Find where the given text appears and provide that cell's center as (x, y) coordinate. 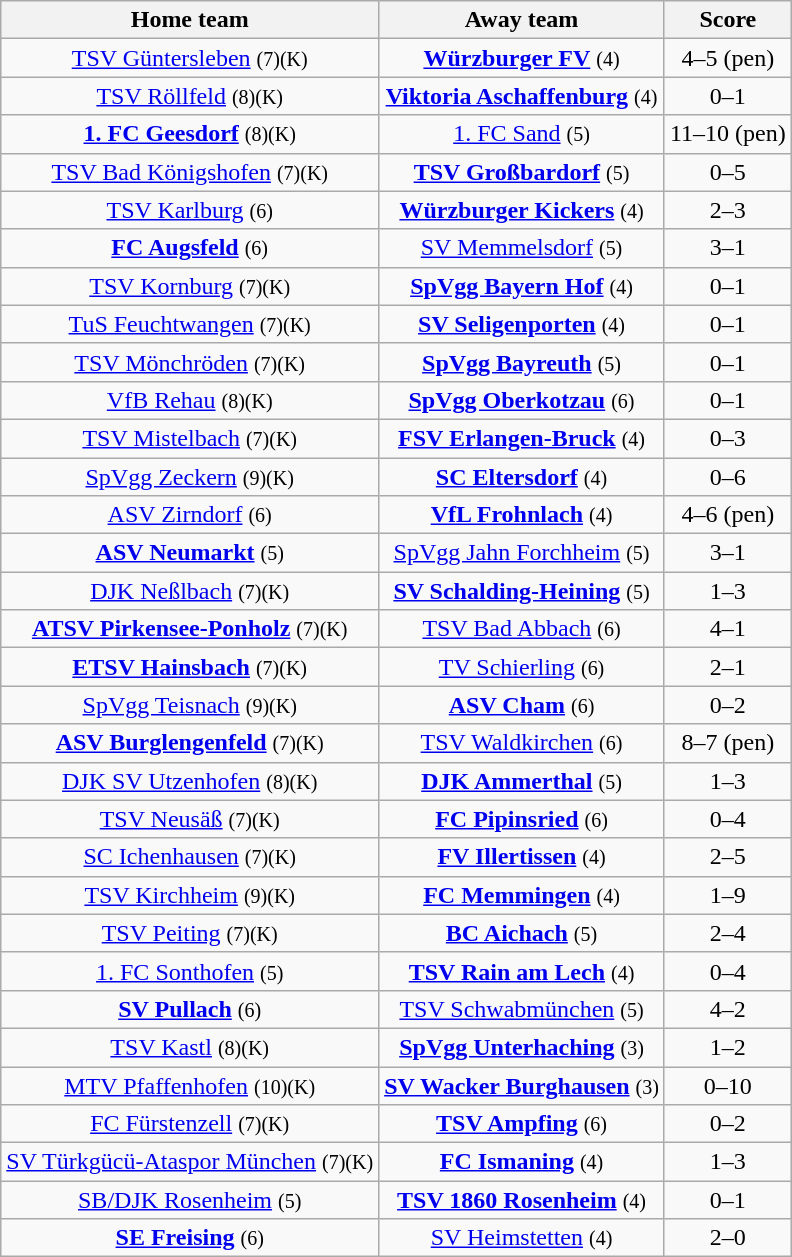
ETSV Hainsbach (7)(K) (190, 667)
FC Ismaning (4) (522, 1162)
TSV Schwabmünchen (5) (522, 1009)
TSV Kornburg (7)(K) (190, 286)
2–0 (728, 1238)
SV Türkgücü-Ataspor München (7)(K) (190, 1162)
TV Schierling (6) (522, 667)
2–4 (728, 933)
SB/DJK Rosenheim (5) (190, 1200)
4–5 (pen) (728, 58)
DJK Ammerthal (5) (522, 781)
FC Pipinsried (6) (522, 819)
FSV Erlangen-Bruck (4) (522, 438)
TSV Peiting (7)(K) (190, 933)
VfL Frohnlach (4) (522, 515)
TSV 1860 Rosenheim (4) (522, 1200)
SC Eltersdorf (4) (522, 477)
Away team (522, 20)
Viktoria Aschaffenburg (4) (522, 96)
2–1 (728, 667)
FV Illertissen (4) (522, 857)
SpVgg Zeckern (9)(K) (190, 477)
1. FC Sonthofen (5) (190, 971)
ASV Cham (6) (522, 705)
SV Schalding-Heining (5) (522, 591)
8–7 (pen) (728, 743)
TSV Güntersleben (7)(K) (190, 58)
0–6 (728, 477)
SpVgg Teisnach (9)(K) (190, 705)
2–5 (728, 857)
Score (728, 20)
ASV Neumarkt (5) (190, 553)
TSV Bad Abbach (6) (522, 629)
ASV Burglengenfeld (7)(K) (190, 743)
TSV Großbardorf (5) (522, 172)
SpVgg Jahn Forchheim (5) (522, 553)
0–3 (728, 438)
SV Pullach (6) (190, 1009)
FC Fürstenzell (7)(K) (190, 1124)
0–5 (728, 172)
Würzburger FV (4) (522, 58)
SpVgg Bayreuth (5) (522, 362)
TSV Bad Königshofen (7)(K) (190, 172)
SV Wacker Burghausen (3) (522, 1085)
ASV Zirndorf (6) (190, 515)
FC Memmingen (4) (522, 895)
VfB Rehau (8)(K) (190, 400)
TuS Feuchtwangen (7)(K) (190, 324)
SE Freising (6) (190, 1238)
2–3 (728, 210)
SC Ichenhausen (7)(K) (190, 857)
TSV Mönchröden (7)(K) (190, 362)
1. FC Geesdorf (8)(K) (190, 134)
0–10 (728, 1085)
SpVgg Oberkotzau (6) (522, 400)
11–10 (pen) (728, 134)
1–2 (728, 1047)
Home team (190, 20)
1–9 (728, 895)
TSV Waldkirchen (6) (522, 743)
TSV Röllfeld (8)(K) (190, 96)
4–1 (728, 629)
FC Augsfeld (6) (190, 248)
4–6 (pen) (728, 515)
4–2 (728, 1009)
SpVgg Unterhaching (3) (522, 1047)
1. FC Sand (5) (522, 134)
SpVgg Bayern Hof (4) (522, 286)
ATSV Pirkensee-Ponholz (7)(K) (190, 629)
DJK SV Utzenhofen (8)(K) (190, 781)
TSV Kastl (8)(K) (190, 1047)
SV Memmelsdorf (5) (522, 248)
SV Seligenporten (4) (522, 324)
Würzburger Kickers (4) (522, 210)
TSV Rain am Lech (4) (522, 971)
TSV Mistelbach (7)(K) (190, 438)
BC Aichach (5) (522, 933)
TSV Kirchheim (9)(K) (190, 895)
TSV Neusäß (7)(K) (190, 819)
SV Heimstetten (4) (522, 1238)
DJK Neßlbach (7)(K) (190, 591)
MTV Pfaffenhofen (10)(K) (190, 1085)
TSV Karlburg (6) (190, 210)
TSV Ampfing (6) (522, 1124)
